For the text-containing cell, return its midpoint in (X, Y) coordinate format. 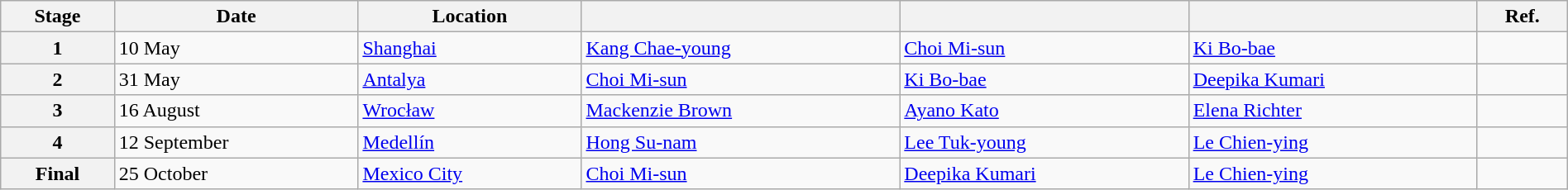
Medellín (470, 142)
25 October (237, 173)
Location (470, 17)
4 (58, 142)
2 (58, 79)
Stage (58, 17)
Ref. (1522, 17)
31 May (237, 79)
12 September (237, 142)
Lee Tuk-young (1044, 142)
Antalya (470, 79)
10 May (237, 48)
16 August (237, 111)
3 (58, 111)
Ayano Kato (1044, 111)
Shanghai (470, 48)
Hong Su-nam (741, 142)
Mackenzie Brown (741, 111)
Wrocław (470, 111)
Date (237, 17)
1 (58, 48)
Elena Richter (1333, 111)
Kang Chae-young (741, 48)
Final (58, 173)
Mexico City (470, 173)
